For the text-containing cell, return its midpoint in [x, y] coordinate format. 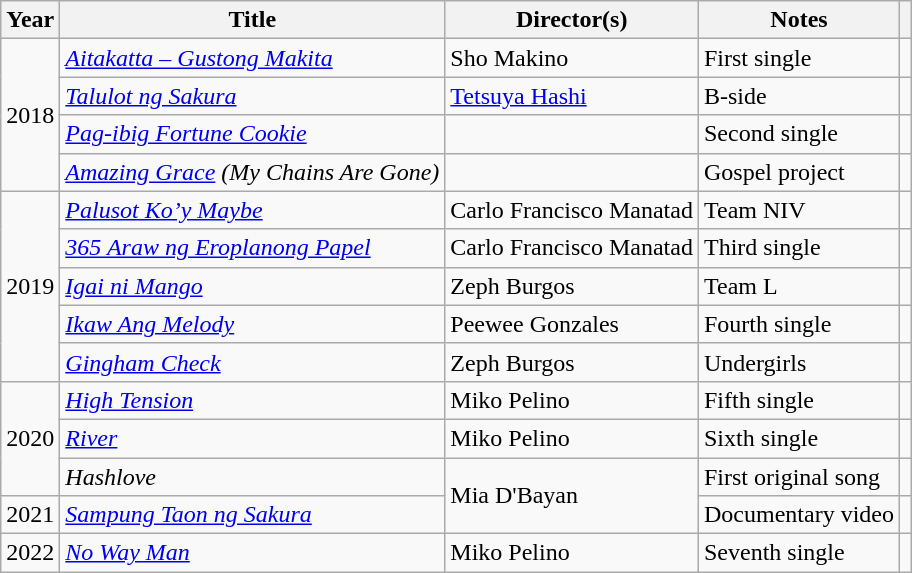
2022 [30, 553]
Amazing Grace (My Chains Are Gone) [252, 172]
Documentary video [798, 515]
Ikaw Ang Melody [252, 324]
B-side [798, 96]
Gingham Check [252, 362]
Sho Makino [572, 58]
Igai ni Mango [252, 286]
Third single [798, 248]
Undergirls [798, 362]
High Tension [252, 400]
Peewee Gonzales [572, 324]
2019 [30, 286]
Hashlove [252, 477]
Gospel project [798, 172]
Director(s) [572, 20]
First original song [798, 477]
First single [798, 58]
No Way Man [252, 553]
Second single [798, 134]
Notes [798, 20]
Team L [798, 286]
Sixth single [798, 438]
Fourth single [798, 324]
Seventh single [798, 553]
Title [252, 20]
Aitakatta – Gustong Makita [252, 58]
Pag-ibig Fortune Cookie [252, 134]
2021 [30, 515]
Mia D'Bayan [572, 496]
2018 [30, 115]
Talulot ng Sakura [252, 96]
River [252, 438]
Palusot Ko’y Maybe [252, 210]
365 Araw ng Eroplanong Papel [252, 248]
Year [30, 20]
Sampung Taon ng Sakura [252, 515]
Tetsuya Hashi [572, 96]
Fifth single [798, 400]
2020 [30, 438]
Team NIV [798, 210]
